Output the [x, y] coordinate of the center of the cell containing the given text.  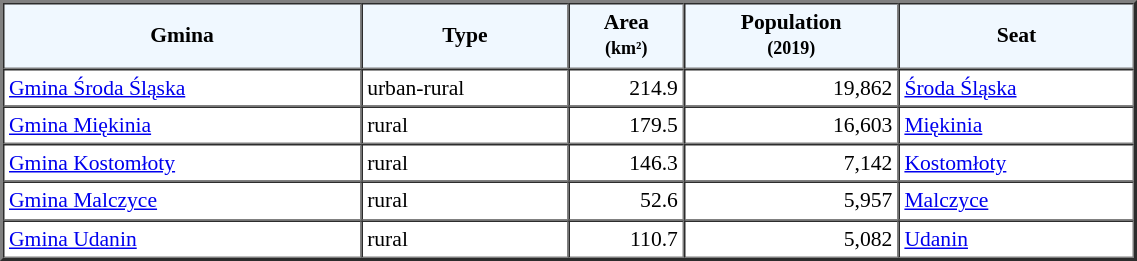
Gmina Miękinia [182, 125]
52.6 [626, 201]
Środa Śląska [1016, 87]
Seat [1016, 36]
5,082 [792, 239]
Gmina Udanin [182, 239]
Malczyce [1016, 201]
Population(2019) [792, 36]
Udanin [1016, 239]
Gmina Kostomłoty [182, 163]
Miękinia [1016, 125]
Kostomłoty [1016, 163]
214.9 [626, 87]
16,603 [792, 125]
Area(km²) [626, 36]
7,142 [792, 163]
Gmina Środa Śląska [182, 87]
Type [465, 36]
5,957 [792, 201]
Gmina Malczyce [182, 201]
179.5 [626, 125]
146.3 [626, 163]
Gmina [182, 36]
urban-rural [465, 87]
110.7 [626, 239]
19,862 [792, 87]
